Extract the (x, y) coordinate from the center of the cell holding the provided text.  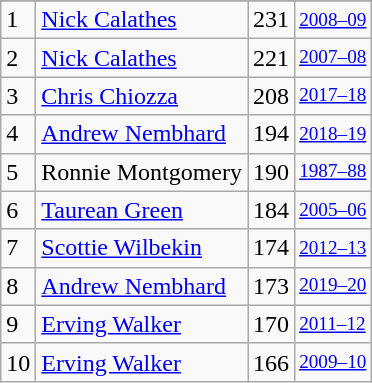
2011–12 (333, 324)
7 (18, 248)
4 (18, 134)
166 (272, 362)
8 (18, 286)
6 (18, 210)
9 (18, 324)
1 (18, 20)
2017–18 (333, 96)
Ronnie Montgomery (142, 172)
208 (272, 96)
2009–10 (333, 362)
174 (272, 248)
2012–13 (333, 248)
Taurean Green (142, 210)
2018–19 (333, 134)
10 (18, 362)
231 (272, 20)
5 (18, 172)
2007–08 (333, 58)
Scottie Wilbekin (142, 248)
221 (272, 58)
3 (18, 96)
2019–20 (333, 286)
190 (272, 172)
173 (272, 286)
Chris Chiozza (142, 96)
1987–88 (333, 172)
2008–09 (333, 20)
194 (272, 134)
2 (18, 58)
2005–06 (333, 210)
170 (272, 324)
184 (272, 210)
